Detect which cell encompasses the target text, then output its (X, Y) center coordinate. 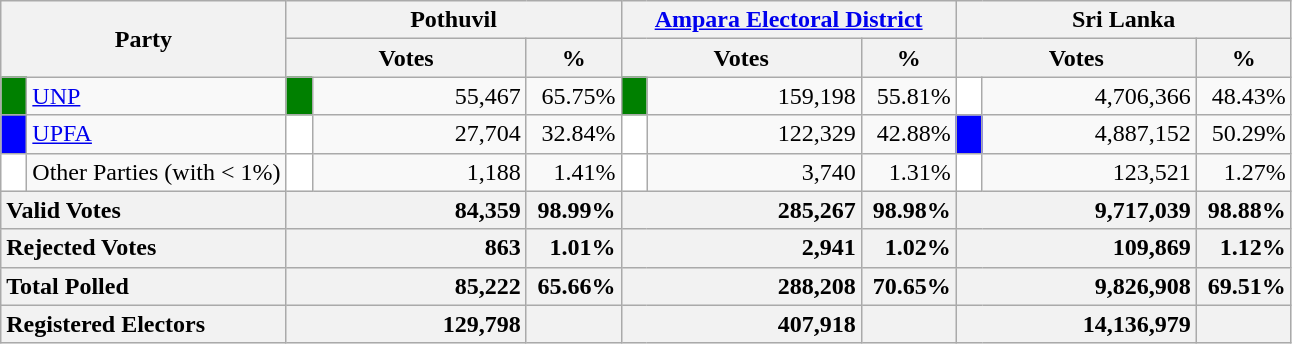
Valid Votes (144, 210)
32.84% (574, 134)
4,706,366 (1089, 96)
Ampara Electoral District (788, 20)
407,918 (741, 324)
1.02% (908, 248)
UNP (156, 96)
Pothuvil (454, 20)
288,208 (741, 286)
Sri Lanka (1124, 20)
123,521 (1089, 172)
Rejected Votes (144, 248)
27,704 (419, 134)
109,869 (1076, 248)
Total Polled (144, 286)
9,717,039 (1076, 210)
84,359 (406, 210)
14,136,979 (1076, 324)
65.66% (574, 286)
65.75% (574, 96)
122,329 (754, 134)
1.41% (574, 172)
863 (406, 248)
Other Parties (with < 1%) (156, 172)
50.29% (1244, 134)
Registered Electors (144, 324)
285,267 (741, 210)
1.27% (1244, 172)
2,941 (741, 248)
70.65% (908, 286)
3,740 (754, 172)
69.51% (1244, 286)
129,798 (406, 324)
1,188 (419, 172)
1.31% (908, 172)
98.98% (908, 210)
4,887,152 (1089, 134)
1.01% (574, 248)
Party (144, 39)
55.81% (908, 96)
85,222 (406, 286)
98.88% (1244, 210)
42.88% (908, 134)
UPFA (156, 134)
9,826,908 (1076, 286)
48.43% (1244, 96)
98.99% (574, 210)
159,198 (754, 96)
55,467 (419, 96)
1.12% (1244, 248)
